Extract the [x, y] coordinate from the center of the cell holding the provided text.  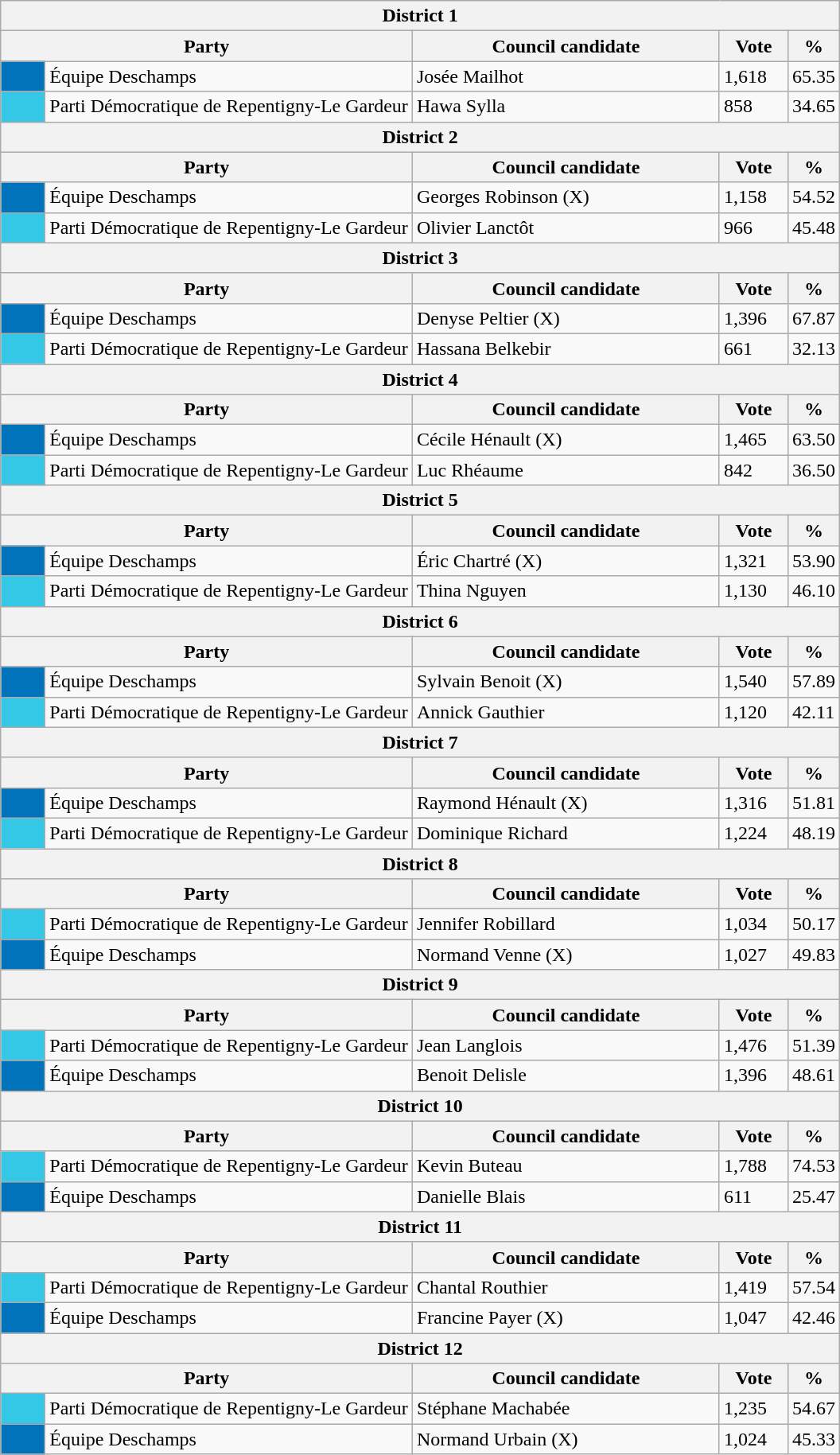
Danielle Blais [566, 1196]
50.17 [813, 924]
858 [753, 107]
74.53 [813, 1166]
1,047 [753, 1317]
46.10 [813, 591]
Éric Chartré (X) [566, 561]
Benoit Delisle [566, 1076]
Francine Payer (X) [566, 1317]
1,316 [753, 803]
Jean Langlois [566, 1045]
1,130 [753, 591]
Raymond Hénault (X) [566, 803]
34.65 [813, 107]
25.47 [813, 1196]
1,024 [753, 1439]
Kevin Buteau [566, 1166]
1,120 [753, 712]
District 12 [420, 1348]
48.19 [813, 833]
51.81 [813, 803]
Jennifer Robillard [566, 924]
1,618 [753, 76]
1,027 [753, 955]
District 4 [420, 379]
45.48 [813, 228]
48.61 [813, 1076]
1,788 [753, 1166]
Georges Robinson (X) [566, 197]
District 8 [420, 863]
District 11 [420, 1227]
Annick Gauthier [566, 712]
57.54 [813, 1287]
57.89 [813, 682]
Chantal Routhier [566, 1287]
District 2 [420, 137]
966 [753, 228]
1,158 [753, 197]
District 9 [420, 985]
District 10 [420, 1106]
District 1 [420, 16]
Cécile Hénault (X) [566, 440]
Sylvain Benoit (X) [566, 682]
1,540 [753, 682]
1,476 [753, 1045]
65.35 [813, 76]
49.83 [813, 955]
32.13 [813, 348]
Olivier Lanctôt [566, 228]
36.50 [813, 470]
63.50 [813, 440]
Denyse Peltier (X) [566, 318]
53.90 [813, 561]
1,235 [753, 1409]
42.46 [813, 1317]
District 5 [420, 500]
Normand Venne (X) [566, 955]
1,034 [753, 924]
District 7 [420, 742]
842 [753, 470]
1,465 [753, 440]
Josée Mailhot [566, 76]
Stéphane Machabée [566, 1409]
51.39 [813, 1045]
42.11 [813, 712]
54.67 [813, 1409]
Thina Nguyen [566, 591]
661 [753, 348]
Dominique Richard [566, 833]
Hawa Sylla [566, 107]
District 3 [420, 258]
611 [753, 1196]
67.87 [813, 318]
1,321 [753, 561]
45.33 [813, 1439]
Normand Urbain (X) [566, 1439]
Luc Rhéaume [566, 470]
District 6 [420, 621]
1,224 [753, 833]
54.52 [813, 197]
1,419 [753, 1287]
Hassana Belkebir [566, 348]
